Output the [x, y] coordinate of the center of the cell containing the given text.  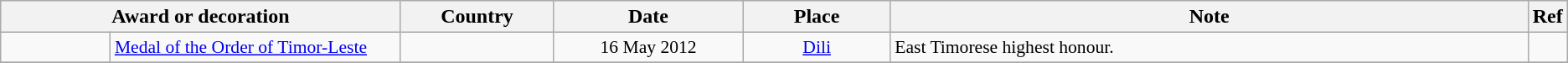
16 May 2012 [648, 48]
East Timorese highest honour. [1210, 48]
Date [648, 17]
Dili [817, 48]
Medal of the Order of Timor-Leste [255, 48]
Ref [1548, 17]
Award or decoration [201, 17]
Place [817, 17]
Country [477, 17]
Note [1210, 17]
